Return the (X, Y) coordinate for the center point of the cell that contains the specified text.  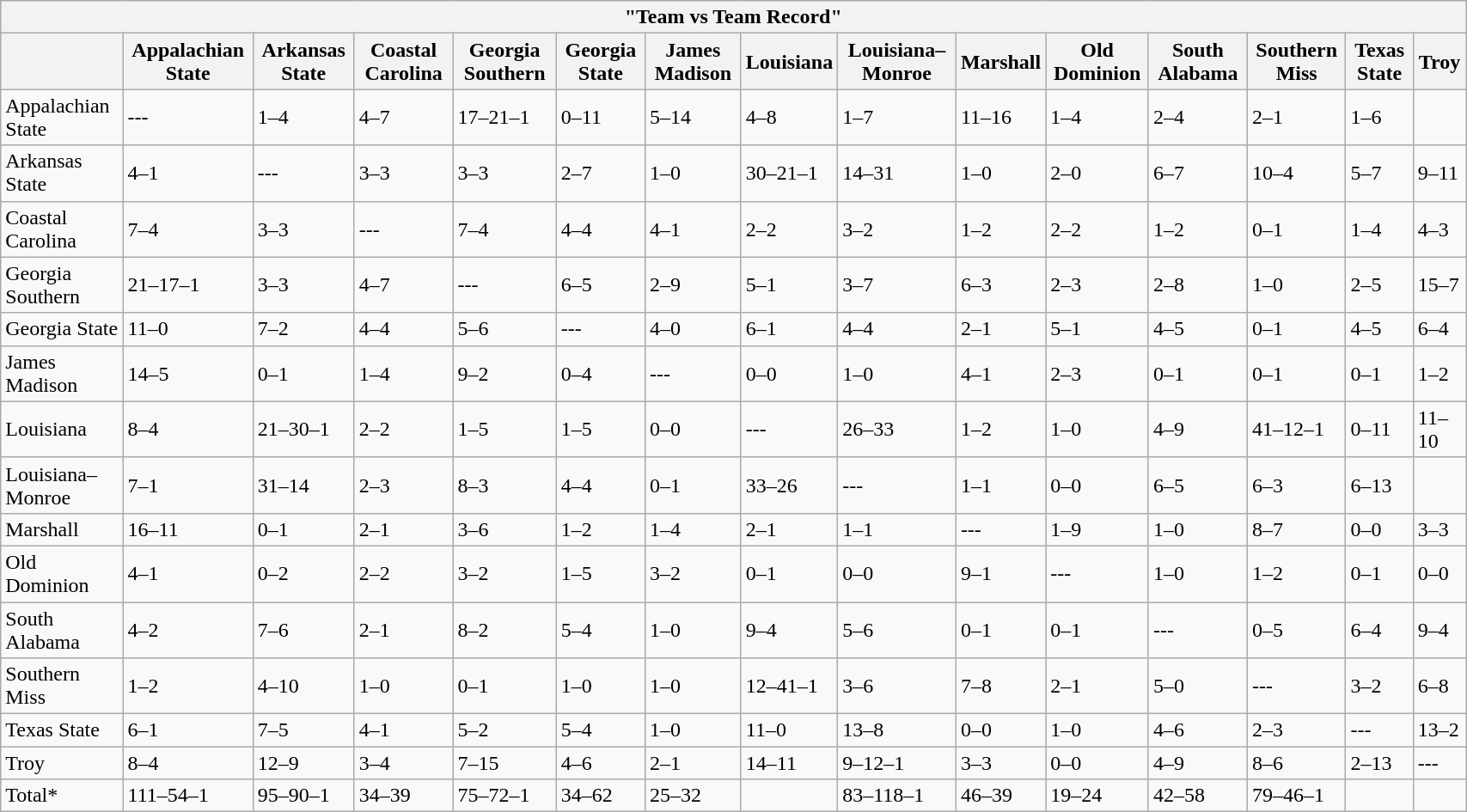
7–15 (504, 763)
4–8 (789, 117)
2–9 (693, 285)
7–2 (303, 329)
7–5 (303, 730)
21–17–1 (187, 285)
25–32 (693, 796)
5–14 (693, 117)
42–58 (1198, 796)
14–5 (187, 373)
12–9 (303, 763)
2–8 (1198, 285)
111–54–1 (187, 796)
1–7 (897, 117)
5–7 (1379, 174)
17–21–1 (504, 117)
3–7 (897, 285)
4–3 (1439, 229)
5–2 (504, 730)
34–62 (600, 796)
75–72–1 (504, 796)
2–7 (600, 174)
9–1 (1000, 574)
8–7 (1296, 529)
11–16 (1000, 117)
11–10 (1439, 430)
1–6 (1379, 117)
8–3 (504, 485)
34–39 (404, 796)
0–5 (1296, 629)
8–6 (1296, 763)
33–26 (789, 485)
15–7 (1439, 285)
3–4 (404, 763)
41–12–1 (1296, 430)
7–6 (303, 629)
2–5 (1379, 285)
13–2 (1439, 730)
Total* (62, 796)
30–21–1 (789, 174)
7–1 (187, 485)
21–30–1 (303, 430)
12–41–1 (789, 686)
9–11 (1439, 174)
31–14 (303, 485)
4–10 (303, 686)
26–33 (897, 430)
2–13 (1379, 763)
1–9 (1097, 529)
9–12–1 (897, 763)
6–8 (1439, 686)
16–11 (187, 529)
6–7 (1198, 174)
19–24 (1097, 796)
79–46–1 (1296, 796)
13–8 (897, 730)
5–0 (1198, 686)
9–2 (504, 373)
4–2 (187, 629)
0–4 (600, 373)
14–31 (897, 174)
14–11 (789, 763)
7–8 (1000, 686)
10–4 (1296, 174)
83–118–1 (897, 796)
0–2 (303, 574)
95–90–1 (303, 796)
2–4 (1198, 117)
"Team vs Team Record" (734, 17)
6–13 (1379, 485)
46–39 (1000, 796)
8–2 (504, 629)
2–0 (1097, 174)
4–0 (693, 329)
